Pinpoint the cell where the given text exists, returning its (x, y) midpoint coordinate. 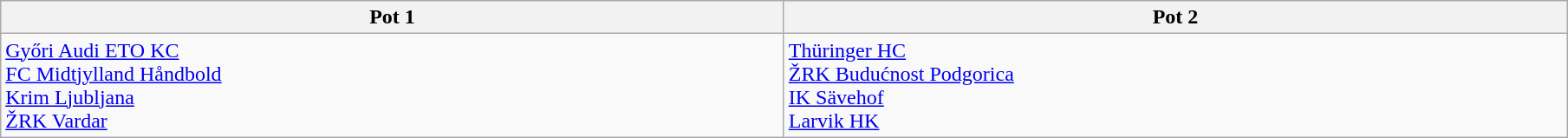
Thüringer HC ŽRK Budućnost Podgorica IK Sävehof Larvik HK (1175, 85)
Pot 1 (393, 17)
Pot 2 (1175, 17)
Győri Audi ETO KC FC Midtjylland Håndbold Krim Ljubljana ŽRK Vardar (393, 85)
